Search for the cell housing the specified text and yield its (X, Y) center coordinate. 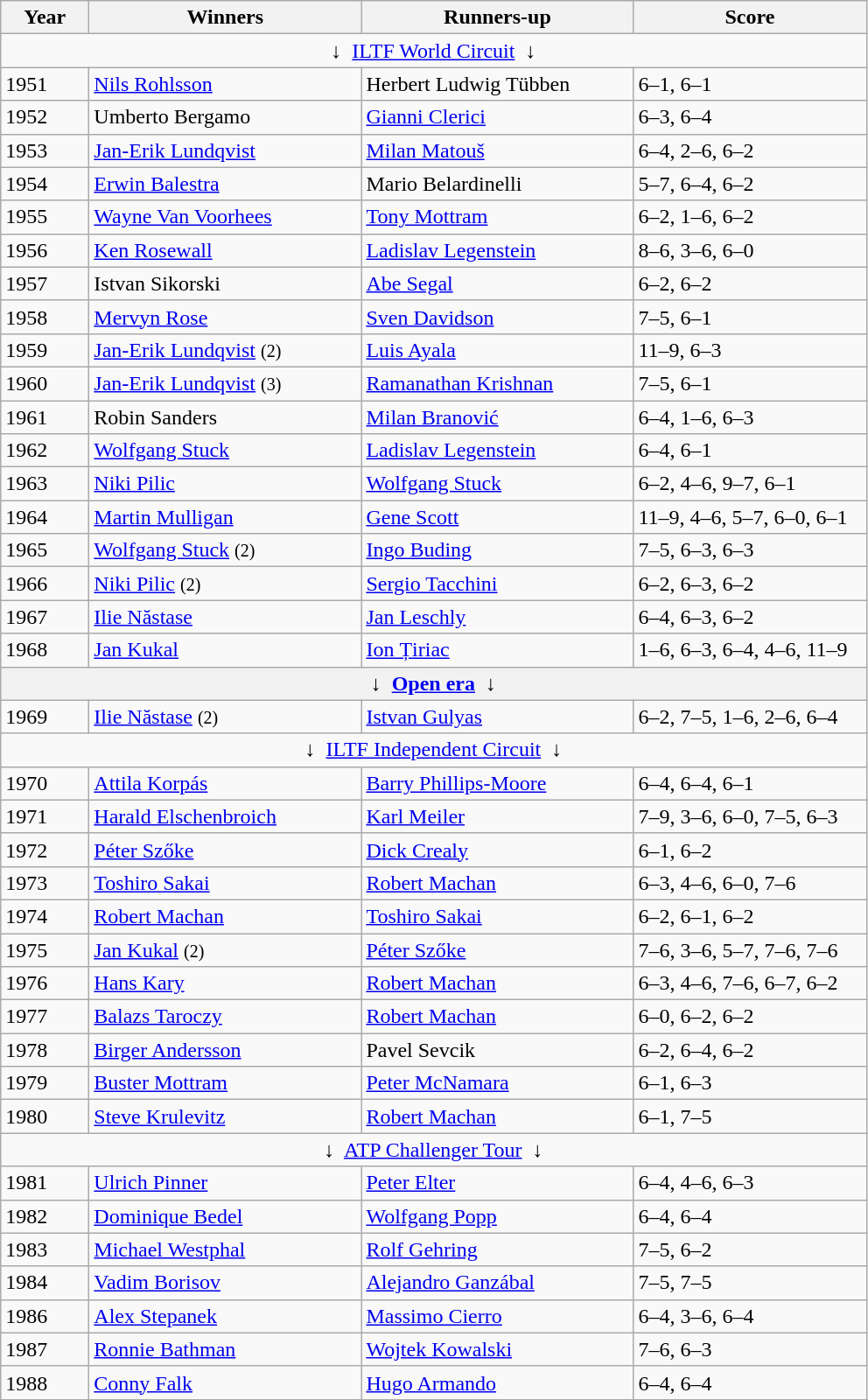
6–1, 6–2 (750, 850)
6–4, 2–6, 6–2 (750, 150)
1966 (45, 584)
1962 (45, 451)
1959 (45, 350)
6–1, 6–1 (750, 84)
Gene Scott (497, 517)
Ilie Năstase (2) (226, 717)
Runners-up (497, 17)
6–3, 6–4 (750, 117)
7–6, 6–3 (750, 1349)
Sven Davidson (497, 317)
6–2, 6–2 (750, 283)
7–6, 3–6, 5–7, 7–6, 7–6 (750, 949)
Niki Pilic (226, 484)
Wolfgang Popp (497, 1216)
Jan Kukal (2) (226, 949)
6–2, 7–5, 1–6, 2–6, 6–4 (750, 717)
Ken Rosewall (226, 250)
↓ ILTF Independent Circuit ↓ (434, 750)
1974 (45, 916)
6–3, 4–6, 7–6, 6–7, 6–2 (750, 983)
Ramanathan Krishnan (497, 383)
Sergio Tacchini (497, 584)
1973 (45, 883)
Balazs Taroczy (226, 1017)
Alejandro Ganzábal (497, 1283)
Attila Korpás (226, 783)
Umberto Bergamo (226, 117)
Jan-Erik Lundqvist (2) (226, 350)
1956 (45, 250)
1954 (45, 184)
Wayne Van Voorhees (226, 217)
1952 (45, 117)
Mervyn Rose (226, 317)
6–1, 6–3 (750, 1083)
Jan-Erik Lundqvist (3) (226, 383)
Wojtek Kowalski (497, 1349)
1979 (45, 1083)
8–6, 3–6, 6–0 (750, 250)
Ion Țiriac (497, 650)
1977 (45, 1017)
6–1, 7–5 (750, 1116)
Massimo Cierro (497, 1316)
1957 (45, 283)
Jan-Erik Lundqvist (226, 150)
1986 (45, 1316)
6–4, 6–1 (750, 451)
Peter McNamara (497, 1083)
1988 (45, 1382)
Vadim Borisov (226, 1283)
1955 (45, 217)
1975 (45, 949)
6–4, 6–3, 6–2 (750, 617)
Steve Krulevitz (226, 1116)
Jan Leschly (497, 617)
6–2, 6–1, 6–2 (750, 916)
6–2, 6–4, 6–2 (750, 1050)
6–2, 4–6, 9–7, 6–1 (750, 484)
Istvan Gulyas (497, 717)
1958 (45, 317)
Buster Mottram (226, 1083)
6–4, 1–6, 6–3 (750, 417)
6–4, 3–6, 6–4 (750, 1316)
1981 (45, 1183)
1961 (45, 417)
Hans Kary (226, 983)
Ilie Năstase (226, 617)
Ulrich Pinner (226, 1183)
1963 (45, 484)
Tony Mottram (497, 217)
1964 (45, 517)
↓ ATP Challenger Tour ↓ (434, 1150)
Martin Mulligan (226, 517)
1972 (45, 850)
Rolf Gehring (497, 1249)
11–9, 4–6, 5–7, 6–0, 6–1 (750, 517)
Luis Ayala (497, 350)
Birger Andersson (226, 1050)
5–7, 6–4, 6–2 (750, 184)
Score (750, 17)
Winners (226, 17)
6–2, 6–3, 6–2 (750, 584)
↓ ILTF World Circuit ↓ (434, 51)
Nils Rohlsson (226, 84)
6–4, 4–6, 6–3 (750, 1183)
1951 (45, 84)
Milan Branović (497, 417)
1969 (45, 717)
6–2, 1–6, 6–2 (750, 217)
1953 (45, 150)
Hugo Armando (497, 1382)
Wolfgang Stuck (2) (226, 550)
Conny Falk (226, 1382)
7–5, 6–2 (750, 1249)
Michael Westphal (226, 1249)
Mario Belardinelli (497, 184)
Jan Kukal (226, 650)
1983 (45, 1249)
1984 (45, 1283)
1965 (45, 550)
1980 (45, 1116)
Niki Pilic (2) (226, 584)
7–5, 7–5 (750, 1283)
11–9, 6–3 (750, 350)
Harald Elschenbroich (226, 816)
Year (45, 17)
Dominique Bedel (226, 1216)
Gianni Clerici (497, 117)
1978 (45, 1050)
Milan Matouš (497, 150)
6–3, 4–6, 6–0, 7–6 (750, 883)
Barry Phillips-Moore (497, 783)
1970 (45, 783)
Abe Segal (497, 283)
1–6, 6–3, 6–4, 4–6, 11–9 (750, 650)
6–0, 6–2, 6–2 (750, 1017)
Herbert Ludwig Tübben (497, 84)
Robin Sanders (226, 417)
Karl Meiler (497, 816)
7–9, 3–6, 6–0, 7–5, 6–3 (750, 816)
1968 (45, 650)
↓ Open era ↓ (434, 683)
Pavel Sevcik (497, 1050)
1967 (45, 617)
Peter Elter (497, 1183)
1960 (45, 383)
Istvan Sikorski (226, 283)
1987 (45, 1349)
Ronnie Bathman (226, 1349)
1976 (45, 983)
1971 (45, 816)
1982 (45, 1216)
7–5, 6–3, 6–3 (750, 550)
Alex Stepanek (226, 1316)
Ingo Buding (497, 550)
Erwin Balestra (226, 184)
6–4, 6–4, 6–1 (750, 783)
Dick Crealy (497, 850)
